Provide the [X, Y] coordinate of the cell's center where the given text is located.  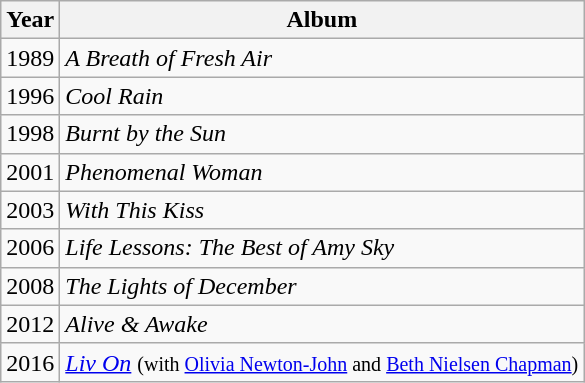
With This Kiss [322, 210]
1998 [30, 134]
Year [30, 20]
Life Lessons: The Best of Amy Sky [322, 248]
2003 [30, 210]
The Lights of December [322, 286]
Liv On (with Olivia Newton-John and Beth Nielsen Chapman) [322, 362]
1996 [30, 96]
Phenomenal Woman [322, 172]
2012 [30, 324]
Alive & Awake [322, 324]
A Breath of Fresh Air [322, 58]
Album [322, 20]
1989 [30, 58]
2016 [30, 362]
Burnt by the Sun [322, 134]
2001 [30, 172]
Cool Rain [322, 96]
2006 [30, 248]
2008 [30, 286]
